Scan for the cell matching the given text and deliver its (X, Y) coordinate at center. 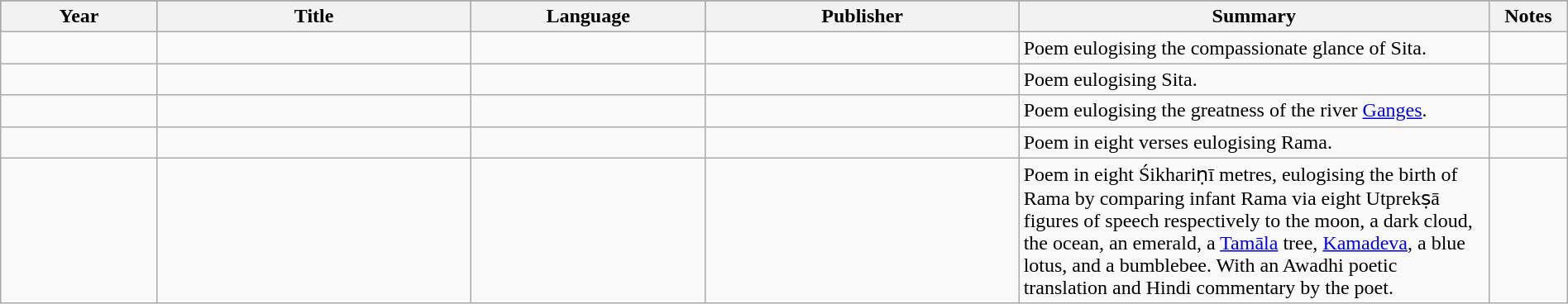
Language (588, 17)
Notes (1528, 17)
Publisher (862, 17)
Poem in eight verses eulogising Rama. (1254, 142)
Year (79, 17)
Poem eulogising the compassionate glance of Sita. (1254, 48)
Summary (1254, 17)
Poem eulogising Sita. (1254, 79)
Poem eulogising the greatness of the river Ganges. (1254, 111)
Title (314, 17)
